Determine the (X, Y) coordinate at the center of the cell enclosing the given text.  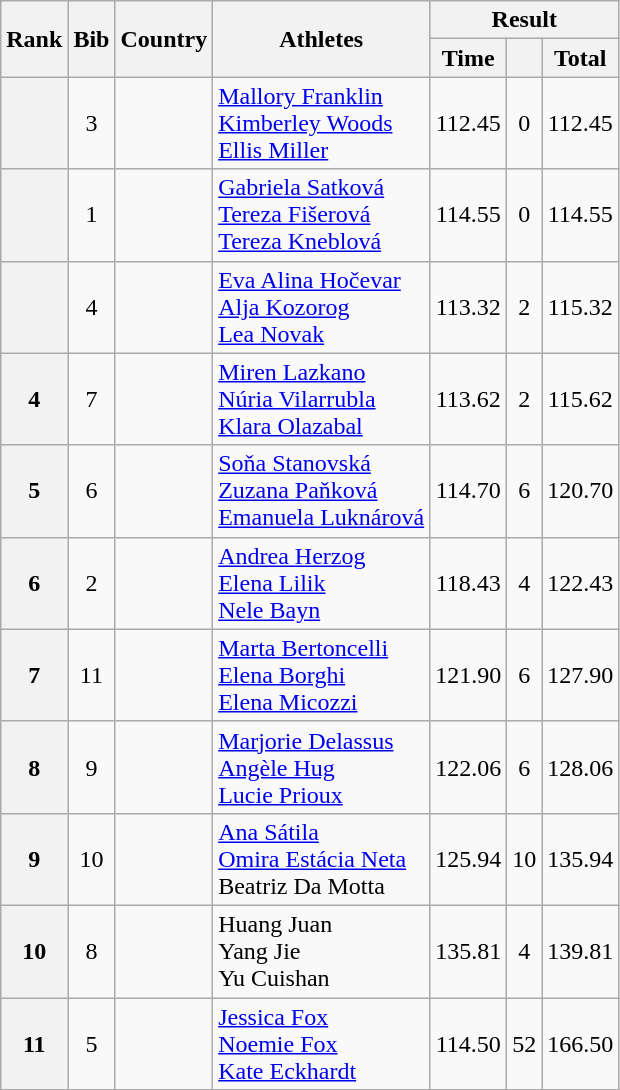
Miren LazkanoNúria VilarrublaKlara Olazabal (322, 399)
166.50 (580, 1044)
Andrea HerzogElena LilikNele Bayn (322, 583)
Athletes (322, 39)
139.81 (580, 951)
114.50 (468, 1044)
Jessica FoxNoemie FoxKate Eckhardt (322, 1044)
Gabriela SatkováTereza FišerováTereza Kneblová (322, 215)
Marjorie DelassusAngèle HugLucie Prioux (322, 767)
Ana SátilaOmira Estácia NetaBeatriz Da Motta (322, 859)
Time (468, 58)
Bib (92, 39)
Mallory FranklinKimberley WoodsEllis Miller (322, 123)
113.32 (468, 307)
Rank (34, 39)
Huang JuanYang JieYu Cuishan (322, 951)
Result (524, 20)
113.62 (468, 399)
115.32 (580, 307)
122.06 (468, 767)
Eva Alina HočevarAlja KozorogLea Novak (322, 307)
Marta BertoncelliElena BorghiElena Micozzi (322, 675)
118.43 (468, 583)
121.90 (468, 675)
115.62 (580, 399)
1 (92, 215)
135.81 (468, 951)
135.94 (580, 859)
128.06 (580, 767)
Country (164, 39)
127.90 (580, 675)
52 (524, 1044)
Soňa StanovskáZuzana PaňkováEmanuela Luknárová (322, 491)
120.70 (580, 491)
3 (92, 123)
Total (580, 58)
122.43 (580, 583)
114.70 (468, 491)
125.94 (468, 859)
